Detect which cell encompasses the target text, then output its [X, Y] center coordinate. 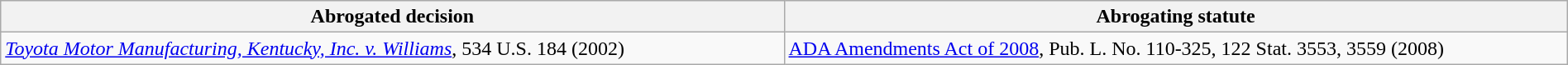
ADA Amendments Act of 2008, Pub. L. No. 110-325, 122 Stat. 3553, 3559 (2008) [1176, 48]
Abrogating statute [1176, 17]
Abrogated decision [392, 17]
Toyota Motor Manufacturing, Kentucky, Inc. v. Williams, 534 U.S. 184 (2002) [392, 48]
